Identify which cell holds the provided text, then report its (x, y) central coordinate. 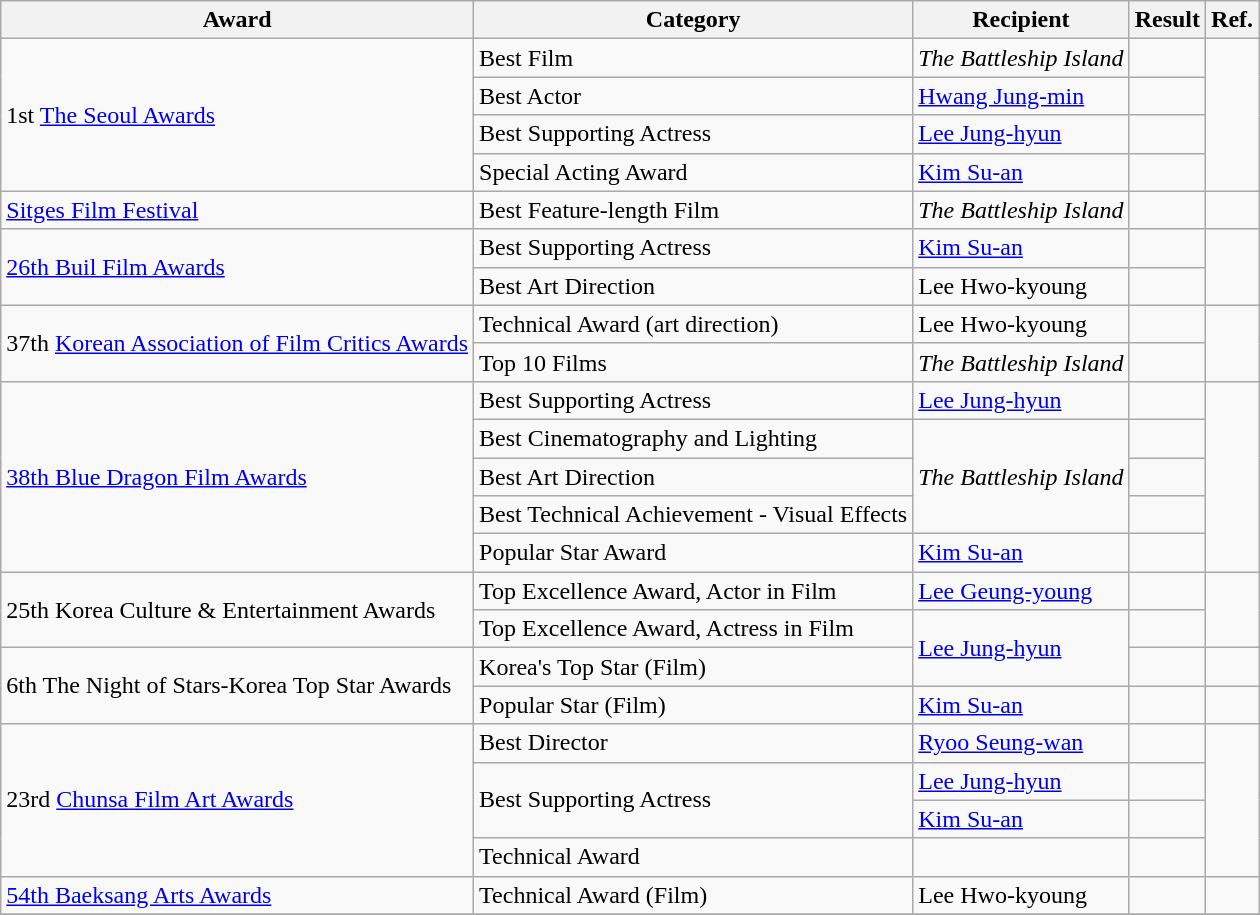
Best Actor (694, 96)
Best Feature-length Film (694, 210)
Recipient (1021, 20)
Ref. (1232, 20)
25th Korea Culture & Entertainment Awards (238, 610)
37th Korean Association of Film Critics Awards (238, 343)
Best Film (694, 58)
26th Buil Film Awards (238, 267)
Special Acting Award (694, 172)
Lee Geung-young (1021, 591)
Popular Star Award (694, 553)
38th Blue Dragon Film Awards (238, 476)
Top Excellence Award, Actor in Film (694, 591)
6th The Night of Stars-Korea Top Star Awards (238, 686)
Technical Award (art direction) (694, 324)
Best Director (694, 743)
Category (694, 20)
Ryoo Seung-wan (1021, 743)
Best Technical Achievement - Visual Effects (694, 515)
23rd Chunsa Film Art Awards (238, 800)
Technical Award (Film) (694, 895)
Top 10 Films (694, 362)
Technical Award (694, 857)
Sitges Film Festival (238, 210)
Popular Star (Film) (694, 705)
Result (1167, 20)
Hwang Jung-min (1021, 96)
1st The Seoul Awards (238, 115)
Top Excellence Award, Actress in Film (694, 629)
54th Baeksang Arts Awards (238, 895)
Award (238, 20)
Korea's Top Star (Film) (694, 667)
Best Cinematography and Lighting (694, 438)
